Provide the [X, Y] coordinate of the cell's center where the given text is located.  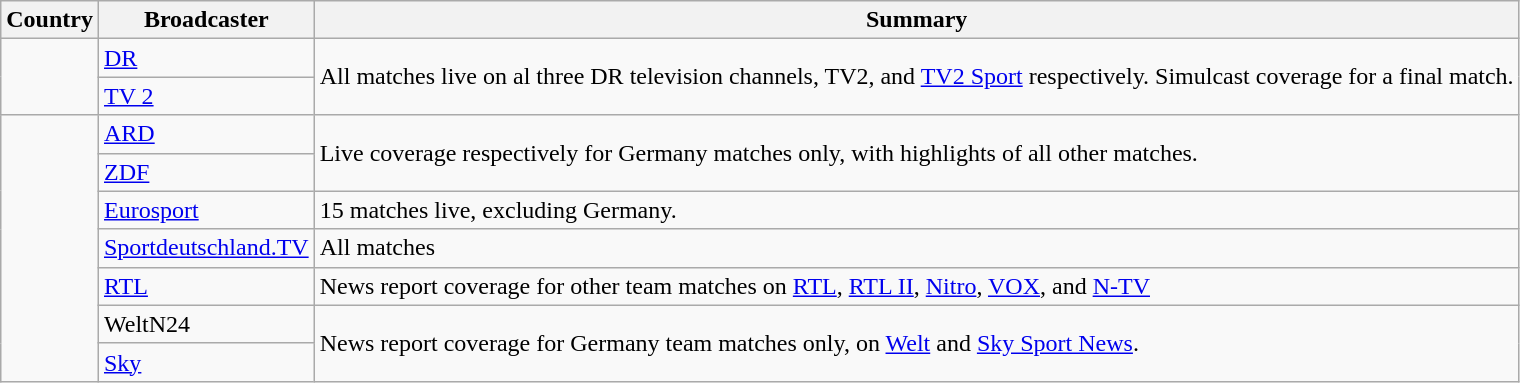
DR [206, 58]
TV 2 [206, 96]
Sportdeutschland.TV [206, 248]
Live coverage respectively for Germany matches only, with highlights of all other matches. [916, 153]
RTL [206, 286]
Country [50, 20]
ARD [206, 134]
Summary [916, 20]
WeltN24 [206, 324]
News report coverage for Germany team matches only, on Welt and Sky Sport News. [916, 343]
Broadcaster [206, 20]
ZDF [206, 172]
News report coverage for other team matches on RTL, RTL II, Nitro, VOX, and N-TV [916, 286]
Sky [206, 362]
Eurosport [206, 210]
All matches live on al three DR television channels, TV2, and TV2 Sport respectively. Simulcast coverage for a final match. [916, 77]
All matches [916, 248]
15 matches live, excluding Germany. [916, 210]
